Determine the [X, Y] coordinate at the center of the cell enclosing the given text.  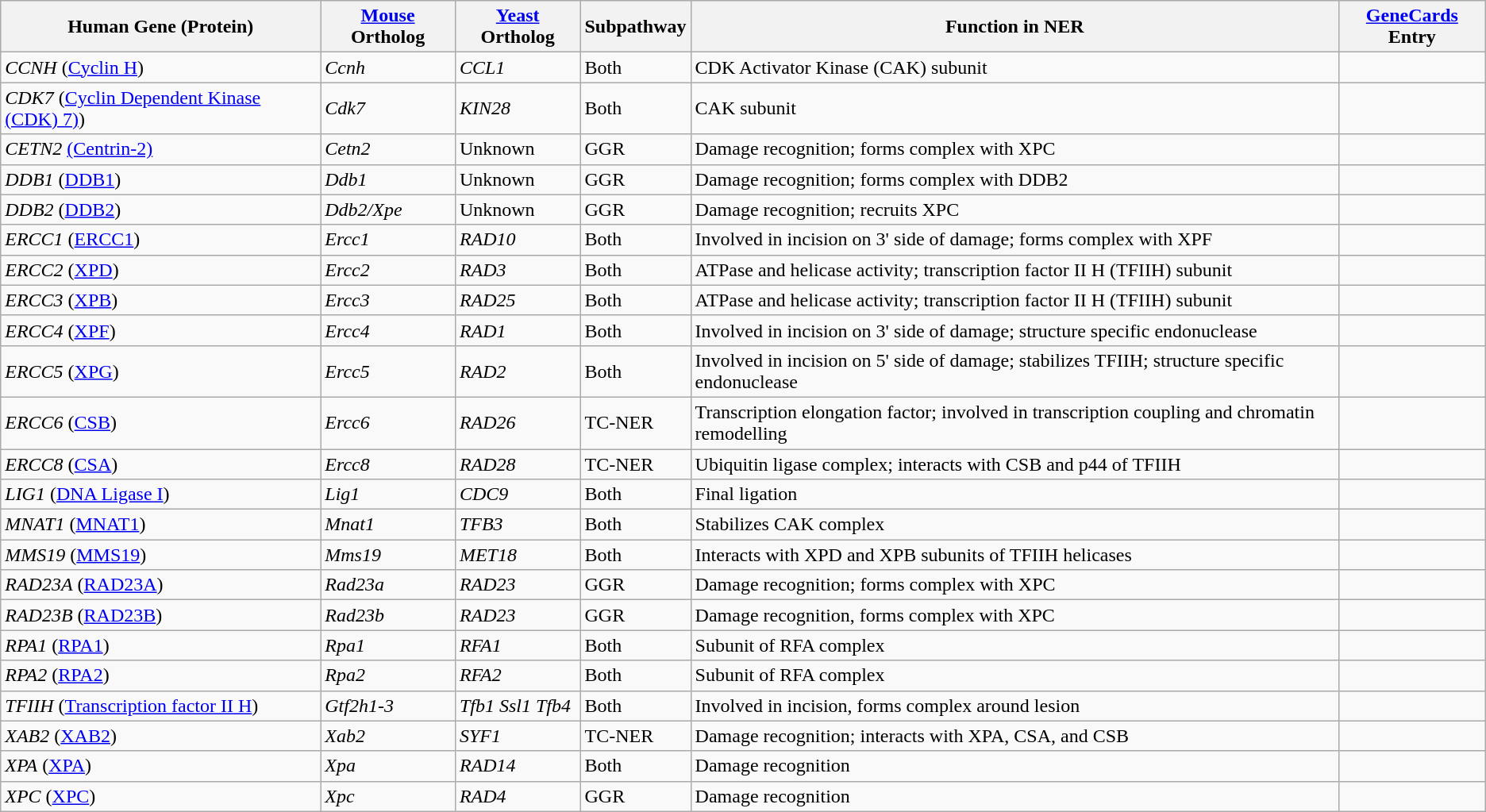
Mnat1 [388, 525]
Final ligation [1014, 495]
MNAT1 (MNAT1) [160, 525]
Human Gene (Protein) [160, 27]
Ddb1 [388, 179]
Lig1 [388, 495]
Function in NER [1014, 27]
RAD4 [518, 796]
Transcription elongation factor; involved in transcription coupling and chromatin remodelling [1014, 422]
Rpa1 [388, 645]
Cetn2 [388, 149]
RAD1 [518, 330]
Xpa [388, 766]
Xpc [388, 796]
RFA2 [518, 675]
KIN28 [518, 108]
Damage recognition; recruits XPC [1014, 210]
RAD10 [518, 240]
Involved in incision on 3' side of damage; structure specific endonuclease [1014, 330]
Mms19 [388, 555]
Interacts with XPD and XPB subunits of TFIIH helicases [1014, 555]
ERCC4 (XPF) [160, 330]
Ercc2 [388, 270]
CETN2 (Centrin-2) [160, 149]
CCNH (Cyclin H) [160, 67]
Stabilizes CAK complex [1014, 525]
RAD25 [518, 300]
LIG1 (DNA Ligase I) [160, 495]
RAD26 [518, 422]
ERCC1 (ERCC1) [160, 240]
Damage recognition; forms complex with DDB2 [1014, 179]
RAD23B (RAD23B) [160, 615]
Cdk7 [388, 108]
CDK7 (Cyclin Dependent Kinase (CDK) 7)) [160, 108]
MMS19 (MMS19) [160, 555]
DDB1 (DDB1) [160, 179]
Ercc1 [388, 240]
ERCC8 (CSA) [160, 464]
SYF1 [518, 736]
Ercc6 [388, 422]
TFB3 [518, 525]
RPA2 (RPA2) [160, 675]
RAD14 [518, 766]
TFIIH (Transcription factor II H) [160, 706]
Subpathway [635, 27]
Mouse Ortholog [388, 27]
RAD28 [518, 464]
Ccnh [388, 67]
Rpa2 [388, 675]
XPC (XPC) [160, 796]
GeneCards Entry [1411, 27]
Ercc5 [388, 371]
XAB2 (XAB2) [160, 736]
RPA1 (RPA1) [160, 645]
Ercc4 [388, 330]
ERCC6 (CSB) [160, 422]
RAD3 [518, 270]
Damage recognition; interacts with XPA, CSA, and CSB [1014, 736]
XPA (XPA) [160, 766]
Damage recognition, forms complex with XPC [1014, 615]
Involved in incision on 3' side of damage; forms complex with XPF [1014, 240]
Xab2 [388, 736]
Rad23b [388, 615]
CDK Activator Kinase (CAK) subunit [1014, 67]
Rad23a [388, 585]
Gtf2h1-3 [388, 706]
Ubiquitin ligase complex; interacts with CSB and p44 of TFIIH [1014, 464]
CCL1 [518, 67]
ERCC5 (XPG) [160, 371]
RAD2 [518, 371]
RAD23A (RAD23A) [160, 585]
Tfb1 Ssl1 Tfb4 [518, 706]
DDB2 (DDB2) [160, 210]
Involved in incision on 5' side of damage; stabilizes TFIIH; structure specific endonuclease [1014, 371]
Involved in incision, forms complex around lesion [1014, 706]
ERCC2 (XPD) [160, 270]
CAK subunit [1014, 108]
Ercc3 [388, 300]
Ercc8 [388, 464]
MET18 [518, 555]
RFA1 [518, 645]
Yeast Ortholog [518, 27]
Ddb2/Xpe [388, 210]
CDC9 [518, 495]
ERCC3 (XPB) [160, 300]
